For the text-containing cell, return its midpoint in (X, Y) coordinate format. 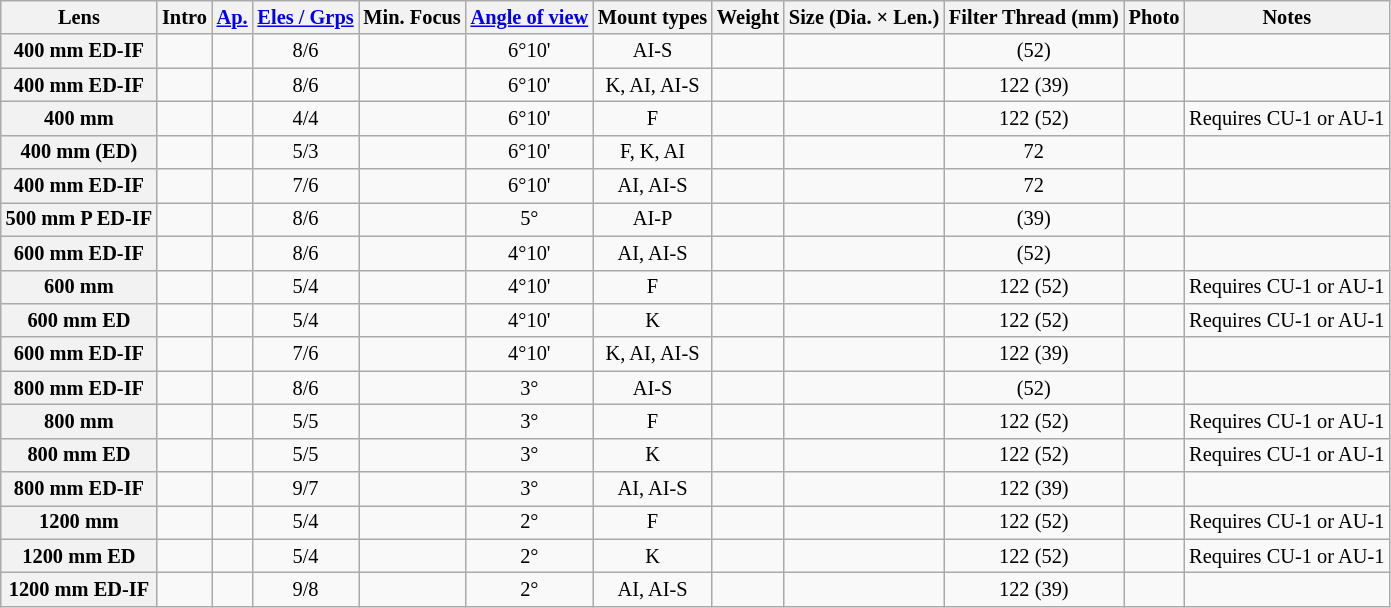
500 mm P ED-IF (79, 219)
Angle of view (530, 17)
9/8 (306, 589)
1200 mm ED (79, 556)
1200 mm (79, 522)
600 mm ED (79, 320)
Ap. (232, 17)
Size (Dia. × Len.) (864, 17)
4/4 (306, 118)
1200 mm ED-IF (79, 589)
5° (530, 219)
Lens (79, 17)
800 mm (79, 421)
5/3 (306, 152)
Intro (184, 17)
AI-P (652, 219)
F, K, AI (652, 152)
9/7 (306, 489)
(39) (1034, 219)
Mount types (652, 17)
Min. Focus (412, 17)
400 mm (ED) (79, 152)
800 mm ED (79, 455)
Photo (1154, 17)
Eles / Grps (306, 17)
Notes (1286, 17)
Weight (748, 17)
600 mm (79, 287)
400 mm (79, 118)
Filter Thread (mm) (1034, 17)
